Pinpoint the cell where the given text exists, returning its (x, y) midpoint coordinate. 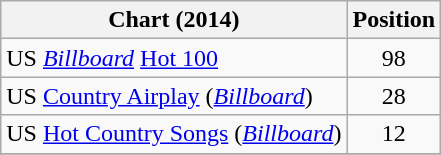
Position (394, 20)
98 (394, 58)
28 (394, 96)
Chart (2014) (174, 20)
US Country Airplay (Billboard) (174, 96)
12 (394, 134)
US Billboard Hot 100 (174, 58)
US Hot Country Songs (Billboard) (174, 134)
